Identify which cell holds the provided text, then report its (x, y) central coordinate. 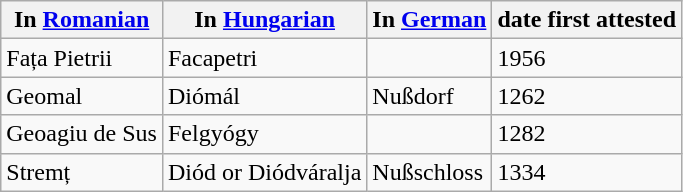
date first attested (587, 20)
Diómál (264, 96)
In German (430, 20)
In Romanian (82, 20)
Fața Pietrii (82, 58)
Geomal (82, 96)
Felgyógy (264, 134)
In Hungarian (264, 20)
1262 (587, 96)
Nußschloss (430, 172)
Geoagiu de Sus (82, 134)
Diód or Diódváralja (264, 172)
1334 (587, 172)
Facapetri (264, 58)
1282 (587, 134)
Stremț (82, 172)
Nußdorf (430, 96)
1956 (587, 58)
